Return (X, Y) of the center of cell containing provided text 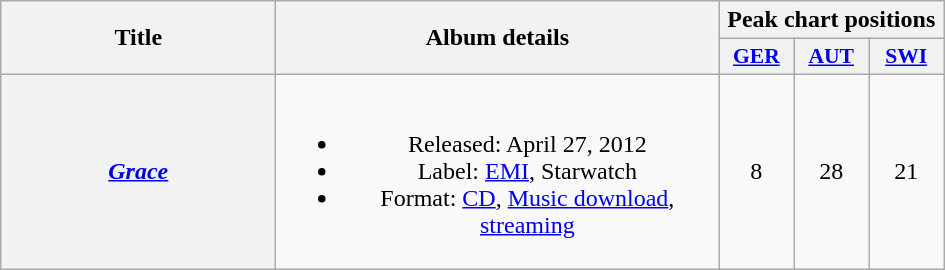
GER (756, 57)
Title (138, 38)
Album details (498, 38)
Peak chart positions (832, 20)
SWI (906, 57)
8 (756, 171)
28 (832, 171)
Released: April 27, 2012Label: EMI, StarwatchFormat: CD, Music download, streaming (498, 171)
Grace (138, 171)
AUT (832, 57)
21 (906, 171)
